Return [x, y] of the center of cell containing provided text 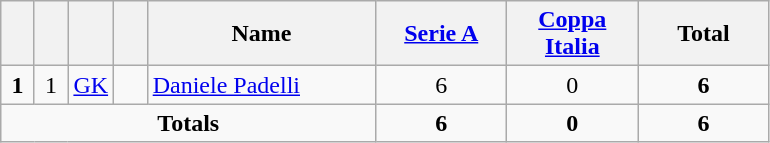
Total [704, 34]
Name [262, 34]
GK [91, 85]
Coppa Italia [572, 34]
Totals [188, 123]
Serie A [442, 34]
Daniele Padelli [262, 85]
